Pinpoint the cell where the given text exists, returning its (x, y) midpoint coordinate. 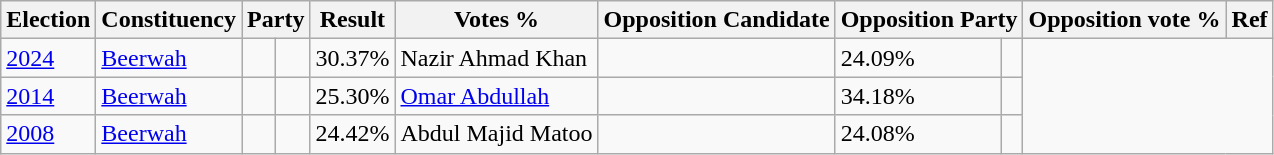
Opposition Candidate (716, 20)
Abdul Majid Matoo (496, 134)
24.42% (352, 134)
2024 (48, 58)
Party (276, 20)
Nazir Ahmad Khan (496, 58)
24.08% (918, 134)
Ref (1250, 20)
2014 (48, 96)
2008 (48, 134)
25.30% (352, 96)
Omar Abdullah (496, 96)
Election (48, 20)
Opposition Party (929, 20)
30.37% (352, 58)
Result (352, 20)
34.18% (918, 96)
Constituency (169, 20)
24.09% (918, 58)
Votes % (496, 20)
Opposition vote % (1124, 20)
